Output the [x, y] coordinate of the center of the cell containing the given text.  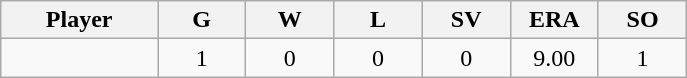
W [290, 20]
ERA [554, 20]
9.00 [554, 58]
Player [80, 20]
SV [466, 20]
L [378, 20]
SO [642, 20]
G [202, 20]
